Find where the given text appears and provide that cell's center as (x, y) coordinate. 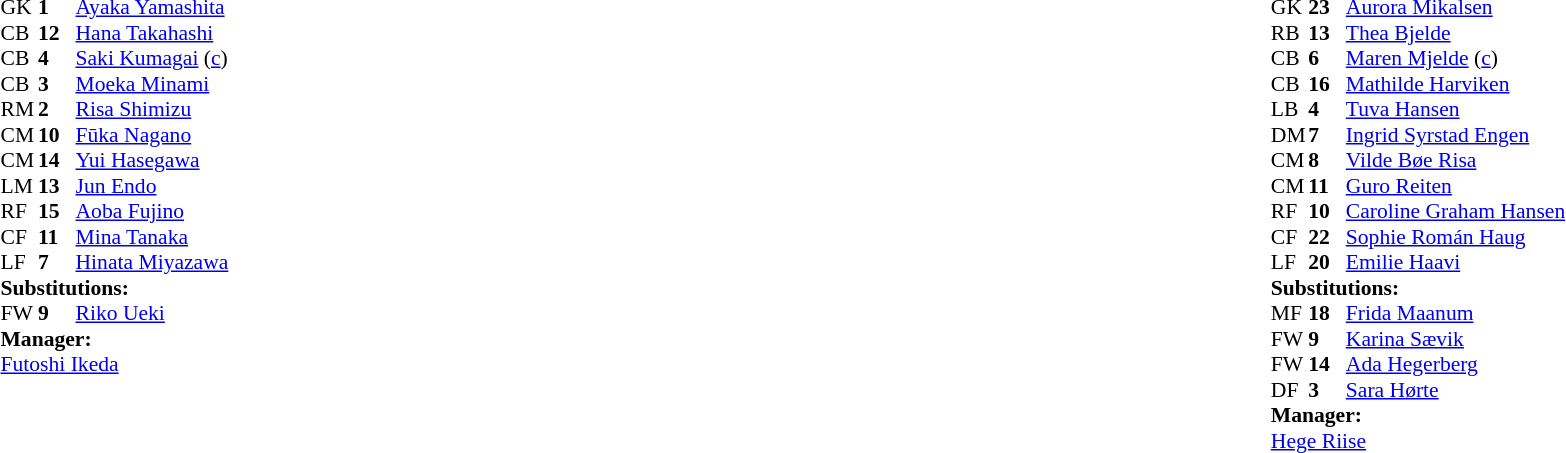
Tuva Hansen (1456, 109)
Caroline Graham Hansen (1456, 211)
MF (1290, 313)
12 (57, 33)
6 (1327, 59)
LB (1290, 109)
16 (1327, 84)
Guro Reiten (1456, 186)
Ada Hegerberg (1456, 365)
Sophie Román Haug (1456, 237)
Mathilde Harviken (1456, 84)
Hinata Miyazawa (152, 263)
Ingrid Syrstad Engen (1456, 135)
LM (19, 186)
Sara Hørte (1456, 390)
Hana Takahashi (152, 33)
Mina Tanaka (152, 237)
DF (1290, 390)
Yui Hasegawa (152, 161)
Aoba Fujino (152, 211)
18 (1327, 313)
Frida Maanum (1456, 313)
Risa Shimizu (152, 109)
Jun Endo (152, 186)
22 (1327, 237)
DM (1290, 135)
Futoshi Ikeda (114, 365)
Thea Bjelde (1456, 33)
Emilie Haavi (1456, 263)
Riko Ueki (152, 313)
Vilde Bøe Risa (1456, 161)
Fūka Nagano (152, 135)
RB (1290, 33)
20 (1327, 263)
RM (19, 109)
Moeka Minami (152, 84)
15 (57, 211)
Maren Mjelde (c) (1456, 59)
8 (1327, 161)
Saki Kumagai (c) (152, 59)
2 (57, 109)
Karina Sævik (1456, 339)
